Pinpoint the cell where the given text exists, returning its (X, Y) midpoint coordinate. 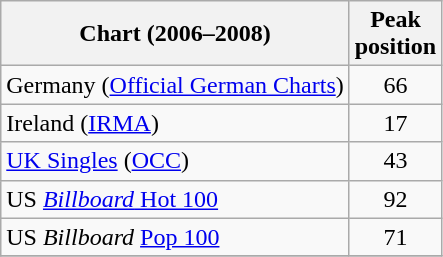
17 (395, 123)
Peakposition (395, 34)
66 (395, 85)
71 (395, 237)
92 (395, 199)
43 (395, 161)
US Billboard Hot 100 (175, 199)
Chart (2006–2008) (175, 34)
Ireland (IRMA) (175, 123)
UK Singles (OCC) (175, 161)
US Billboard Pop 100 (175, 237)
Germany (Official German Charts) (175, 85)
